Search for the cell housing the specified text and yield its (x, y) center coordinate. 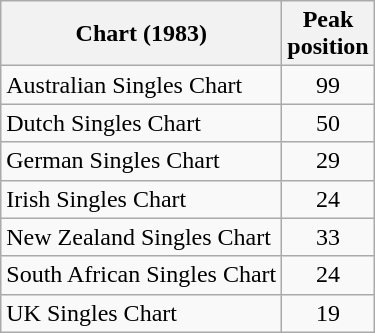
29 (328, 161)
Chart (1983) (142, 34)
UK Singles Chart (142, 313)
Dutch Singles Chart (142, 123)
19 (328, 313)
50 (328, 123)
German Singles Chart (142, 161)
New Zealand Singles Chart (142, 237)
Australian Singles Chart (142, 85)
Irish Singles Chart (142, 199)
33 (328, 237)
Peakposition (328, 34)
99 (328, 85)
South African Singles Chart (142, 275)
